Scan for the cell matching the given text and deliver its [X, Y] coordinate at center. 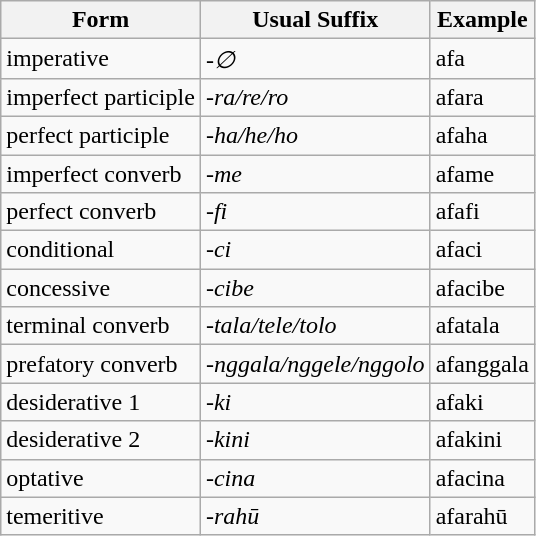
afame [482, 173]
-nggala/nggele/nggolo [315, 364]
afarahū [482, 516]
afanggala [482, 364]
-ha/he/ho [315, 135]
prefatory converb [101, 364]
afacibe [482, 288]
-kini [315, 440]
-rahū [315, 516]
afafi [482, 212]
perfect converb [101, 212]
Form [101, 20]
afaki [482, 402]
afaci [482, 250]
imperative [101, 59]
imperfect participle [101, 97]
-∅ [315, 59]
-cina [315, 478]
imperfect converb [101, 173]
-ci [315, 250]
afakini [482, 440]
perfect participle [101, 135]
temeritive [101, 516]
desiderative 1 [101, 402]
-cibe [315, 288]
conditional [101, 250]
-ra/re/ro [315, 97]
afacina [482, 478]
desiderative 2 [101, 440]
-tala/tele/tolo [315, 326]
-ki [315, 402]
optative [101, 478]
terminal converb [101, 326]
concessive [101, 288]
-me [315, 173]
afa [482, 59]
afara [482, 97]
Example [482, 20]
-fi [315, 212]
afaha [482, 135]
afatala [482, 326]
Usual Suffix [315, 20]
